Determine the [x, y] coordinate at the center of the cell enclosing the given text.  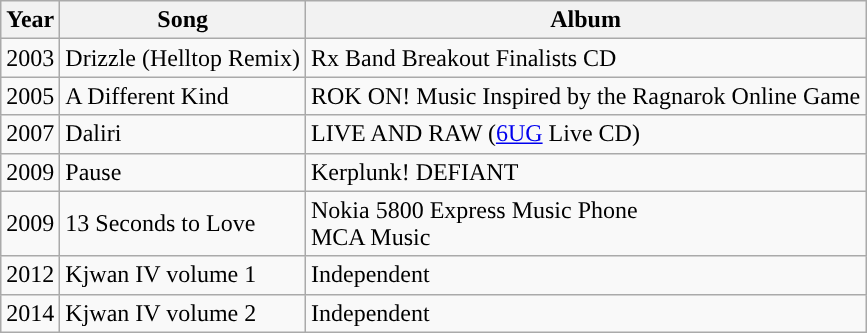
Kerplunk! DEFIANT [585, 172]
Kjwan IV volume 1 [183, 275]
Song [183, 20]
A Different Kind [183, 96]
13 Seconds to Love [183, 224]
LIVE AND RAW (6UG Live CD) [585, 134]
2003 [30, 58]
Kjwan IV volume 2 [183, 313]
2012 [30, 275]
Rx Band Breakout Finalists CD [585, 58]
Daliri [183, 134]
2007 [30, 134]
2005 [30, 96]
2014 [30, 313]
Year [30, 20]
Nokia 5800 Express Music PhoneMCA Music [585, 224]
Drizzle (Helltop Remix) [183, 58]
ROK ON! Music Inspired by the Ragnarok Online Game [585, 96]
Pause [183, 172]
Album [585, 20]
